Capture the cell that displays the provided text and extract its [x, y] central coordinate. 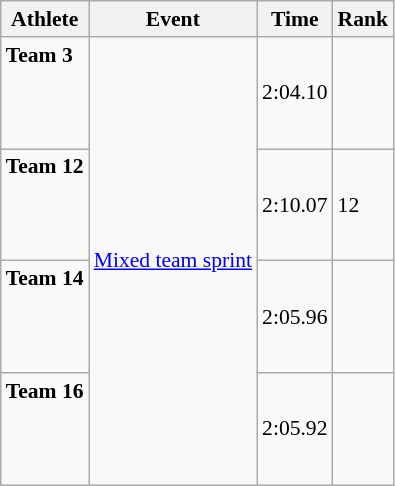
Event [173, 19]
12 [364, 205]
Athlete [45, 19]
2:05.92 [294, 429]
Team 16 [45, 429]
Mixed team sprint [173, 261]
Team 14 [45, 317]
Rank [364, 19]
2:10.07 [294, 205]
Team 12 [45, 205]
Team 3 [45, 93]
Time [294, 19]
2:05.96 [294, 317]
2:04.10 [294, 93]
